Scan for the cell matching the given text and deliver its (x, y) coordinate at center. 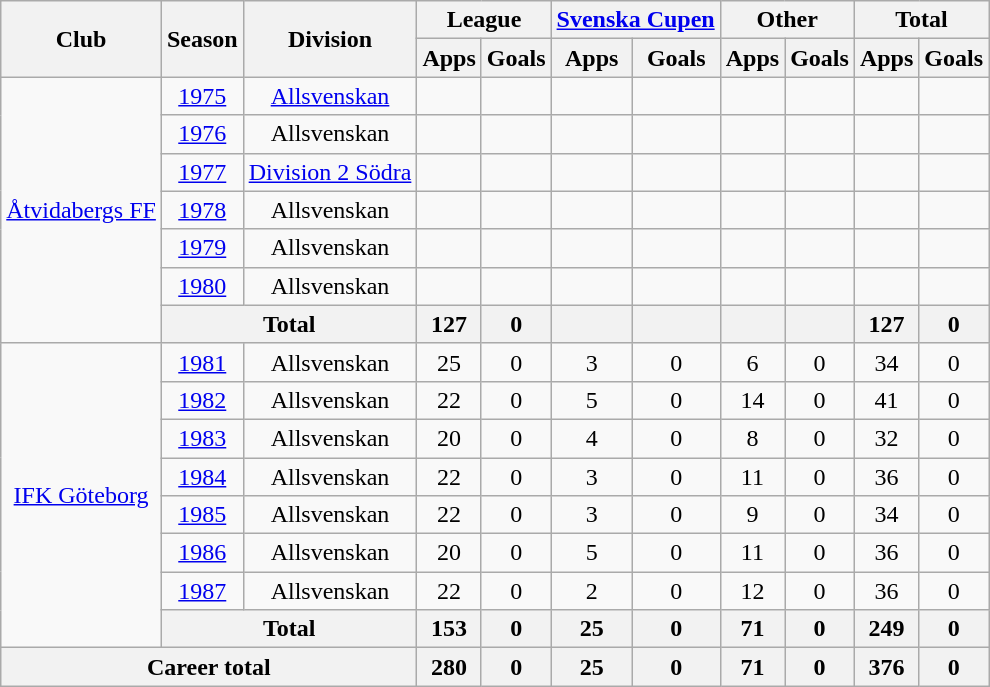
Division (330, 39)
376 (886, 667)
Career total (209, 667)
32 (886, 438)
IFK Göteborg (82, 495)
8 (752, 438)
12 (752, 591)
1980 (202, 286)
1984 (202, 477)
280 (449, 667)
Svenska Cupen (636, 20)
41 (886, 400)
Division 2 Södra (330, 172)
1986 (202, 553)
4 (592, 438)
1981 (202, 362)
1979 (202, 248)
Other (787, 20)
1978 (202, 210)
1977 (202, 172)
6 (752, 362)
2 (592, 591)
1987 (202, 591)
1982 (202, 400)
Åtvidabergs FF (82, 210)
1983 (202, 438)
Club (82, 39)
249 (886, 629)
1985 (202, 515)
153 (449, 629)
1975 (202, 96)
Season (202, 39)
1976 (202, 134)
League (484, 20)
9 (752, 515)
14 (752, 400)
